Find where the given text appears and provide that cell's center as (X, Y) coordinate. 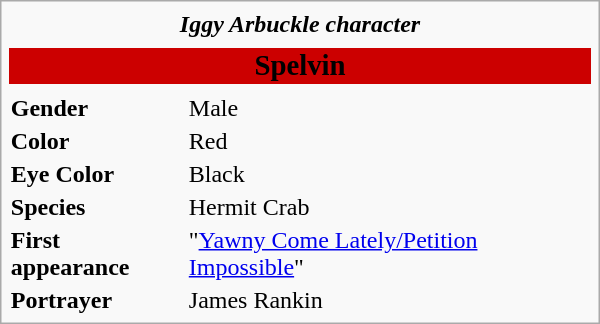
Male (388, 108)
Hermit Crab (388, 207)
Red (388, 141)
Spelvin (300, 66)
James Rankin (388, 300)
Portrayer (96, 300)
First appearance (96, 254)
Species (96, 207)
"Yawny Come Lately/Petition Impossible" (388, 254)
Color (96, 141)
Gender (96, 108)
Eye Color (96, 174)
Black (388, 174)
Iggy Arbuckle character (300, 24)
